Find where the given text appears and provide that cell's center as (X, Y) coordinate. 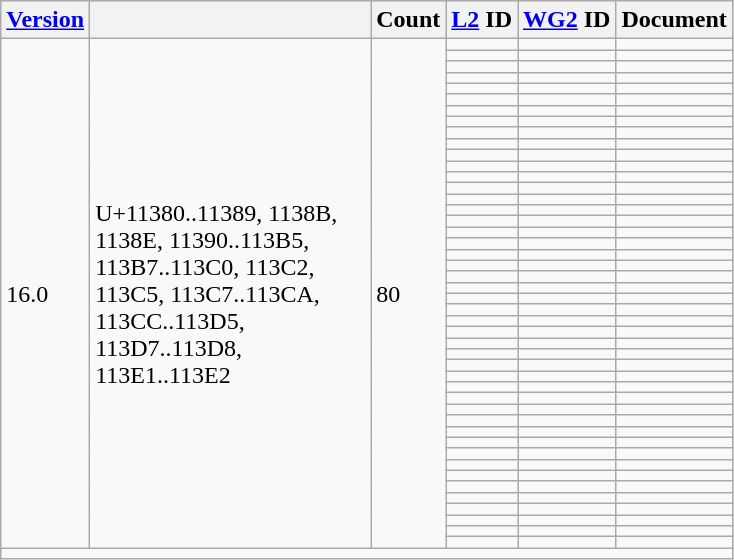
Document (674, 20)
Count (408, 20)
16.0 (46, 294)
80 (408, 294)
U+11380..11389, 1138B, 1138E, 11390..113B5, 113B7..113C0, 113C2, 113C5, 113C7..113CA, 113CC..113D5, 113D7..113D8, 113E1..113E2 (230, 294)
WG2 ID (567, 20)
Version (46, 20)
L2 ID (482, 20)
